Pinpoint the cell where the given text exists, returning its [x, y] midpoint coordinate. 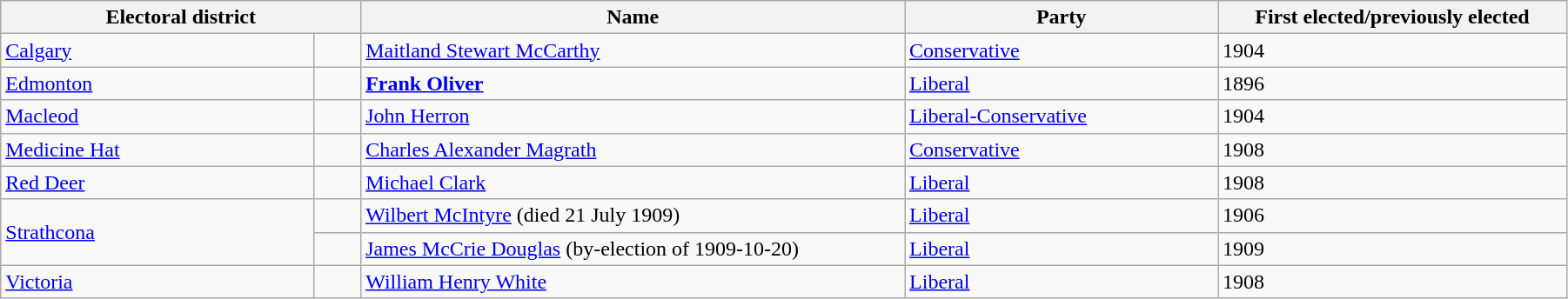
Red Deer [157, 183]
1906 [1392, 216]
1896 [1392, 83]
Edmonton [157, 83]
Macleod [157, 116]
Liberal-Conservative [1062, 116]
First elected/previously elected [1392, 17]
Name [633, 17]
Party [1062, 17]
1909 [1392, 249]
Wilbert McIntyre (died 21 July 1909) [633, 216]
Frank Oliver [633, 83]
Strathcona [157, 232]
Victoria [157, 282]
James McCrie Douglas (by-election of 1909-10-20) [633, 249]
Medicine Hat [157, 149]
Calgary [157, 50]
Michael Clark [633, 183]
Charles Alexander Magrath [633, 149]
William Henry White [633, 282]
John Herron [633, 116]
Electoral district [181, 17]
Maitland Stewart McCarthy [633, 50]
